Find where the given text appears and provide that cell's center as (x, y) coordinate. 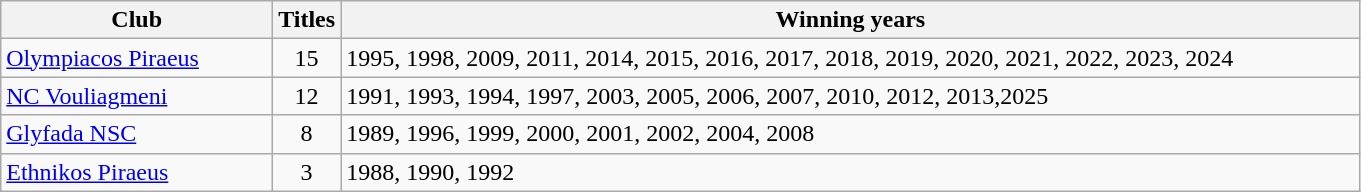
Glyfada NSC (137, 134)
1989, 1996, 1999, 2000, 2001, 2002, 2004, 2008 (851, 134)
Olympiacos Piraeus (137, 58)
3 (307, 172)
15 (307, 58)
1991, 1993, 1994, 1997, 2003, 2005, 2006, 2007, 2010, 2012, 2013,2025 (851, 96)
8 (307, 134)
1988, 1990, 1992 (851, 172)
1995, 1998, 2009, 2011, 2014, 2015, 2016, 2017, 2018, 2019, 2020, 2021, 2022, 2023, 2024 (851, 58)
Titles (307, 20)
12 (307, 96)
Club (137, 20)
Winning years (851, 20)
Ethnikos Piraeus (137, 172)
NC Vouliagmeni (137, 96)
